Locate the cell with the specified text and output its (X, Y) center coordinate. 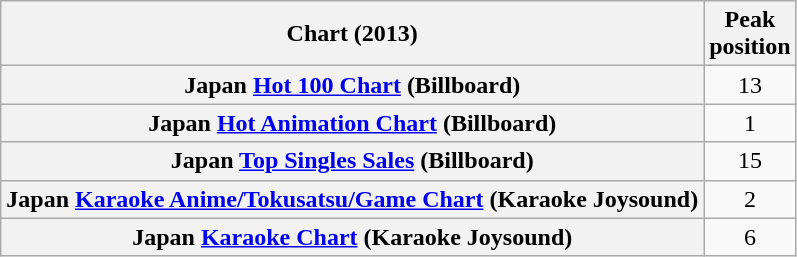
15 (750, 161)
13 (750, 85)
2 (750, 199)
Japan Top Singles Sales (Billboard) (352, 161)
Peakposition (750, 34)
6 (750, 237)
Chart (2013) (352, 34)
Japan Karaoke Chart (Karaoke Joysound) (352, 237)
1 (750, 123)
Japan Karaoke Anime/Tokusatsu/Game Chart (Karaoke Joysound) (352, 199)
Japan Hot Animation Chart (Billboard) (352, 123)
Japan Hot 100 Chart (Billboard) (352, 85)
